Identify which cell holds the provided text, then report its (x, y) central coordinate. 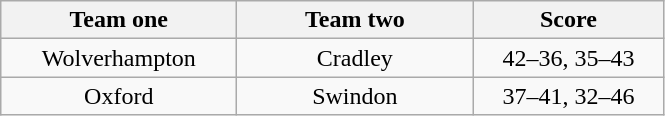
Team two (355, 20)
Swindon (355, 96)
Team one (119, 20)
37–41, 32–46 (568, 96)
Score (568, 20)
42–36, 35–43 (568, 58)
Cradley (355, 58)
Oxford (119, 96)
Wolverhampton (119, 58)
